Locate the cell with the specified text and output its [X, Y] center coordinate. 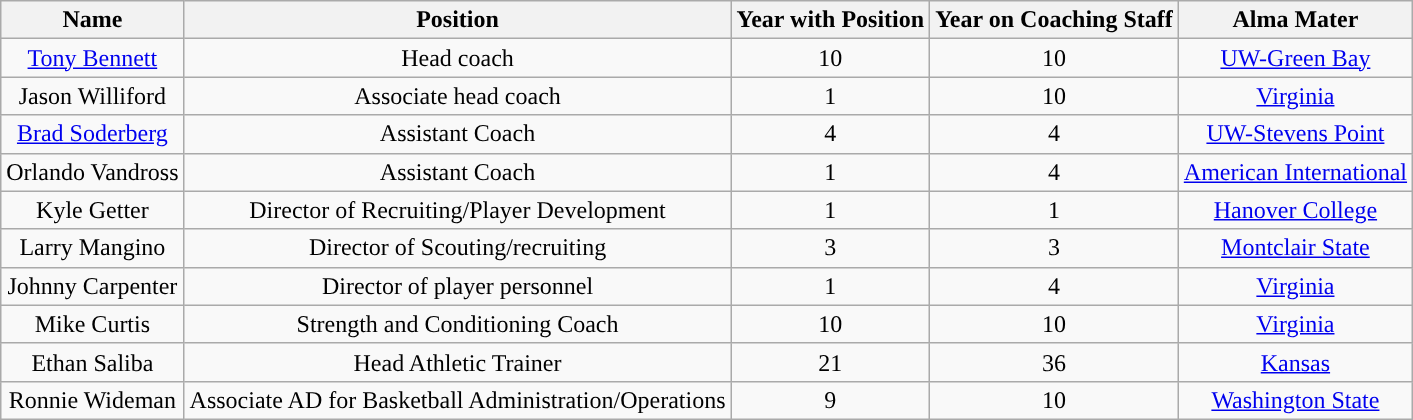
Jason Williford [92, 96]
Johnny Carpenter [92, 286]
Head coach [458, 58]
9 [830, 400]
Director of player personnel [458, 286]
Year with Position [830, 20]
Name [92, 20]
Associate AD for Basketball Administration/Operations [458, 400]
Kansas [1295, 362]
Larry Mangino [92, 248]
Brad Soderberg [92, 134]
Ronnie Wideman [92, 400]
Director of Recruiting/Player Development [458, 210]
Kyle Getter [92, 210]
36 [1054, 362]
Head Athletic Trainer [458, 362]
Strength and Conditioning Coach [458, 324]
21 [830, 362]
Hanover College [1295, 210]
Mike Curtis [92, 324]
Director of Scouting/recruiting [458, 248]
Orlando Vandross [92, 172]
UW-Green Bay [1295, 58]
American International [1295, 172]
Ethan Saliba [92, 362]
Year on Coaching Staff [1054, 20]
UW-Stevens Point [1295, 134]
Montclair State [1295, 248]
Washington State [1295, 400]
Tony Bennett [92, 58]
Position [458, 20]
Alma Mater [1295, 20]
Associate head coach [458, 96]
